Search for the cell housing the specified text and yield its (X, Y) center coordinate. 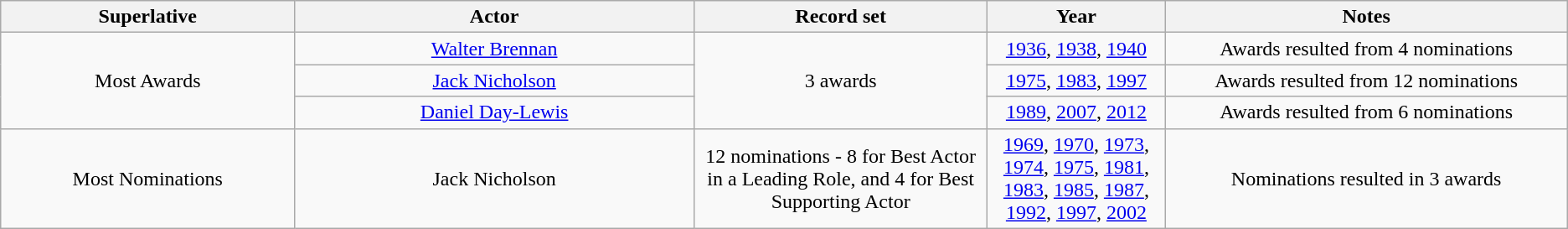
Most Awards (147, 81)
Awards resulted from 4 nominations (1366, 49)
1975, 1983, 1997 (1076, 81)
Actor (494, 17)
Awards resulted from 6 nominations (1366, 112)
Awards resulted from 12 nominations (1366, 81)
1989, 2007, 2012 (1076, 112)
Superlative (147, 17)
Daniel Day-Lewis (494, 112)
Notes (1366, 17)
Most Nominations (147, 178)
12 nominations - 8 for Best Actor in a Leading Role, and 4 for Best Supporting Actor (840, 178)
1969, 1970, 1973, 1974, 1975, 1981, 1983, 1985, 1987, 1992, 1997, 2002 (1076, 178)
Walter Brennan (494, 49)
Year (1076, 17)
Record set (840, 17)
3 awards (840, 81)
1936, 1938, 1940 (1076, 49)
Nominations resulted in 3 awards (1366, 178)
